Return the (x, y) coordinate for the center point of the cell that contains the specified text.  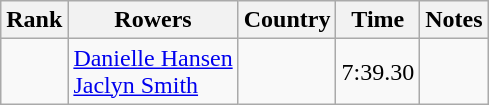
Time (378, 20)
Country (287, 20)
Rank (34, 20)
Rowers (153, 20)
Danielle HansenJaclyn Smith (153, 72)
7:39.30 (378, 72)
Notes (454, 20)
